Determine the [X, Y] coordinate at the center of the cell enclosing the given text.  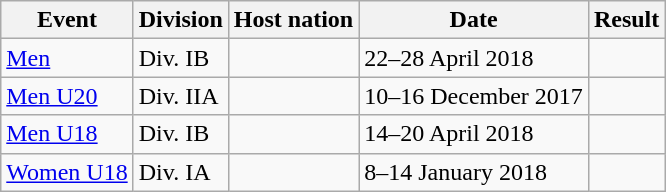
Men U18 [67, 134]
Date [474, 20]
Women U18 [67, 172]
22–28 April 2018 [474, 58]
14–20 April 2018 [474, 134]
8–14 January 2018 [474, 172]
10–16 December 2017 [474, 96]
Division [180, 20]
Event [67, 20]
Result [626, 20]
Div. IA [180, 172]
Men U20 [67, 96]
Host nation [293, 20]
Div. IIA [180, 96]
Men [67, 58]
